For the text-containing cell, return its midpoint in [x, y] coordinate format. 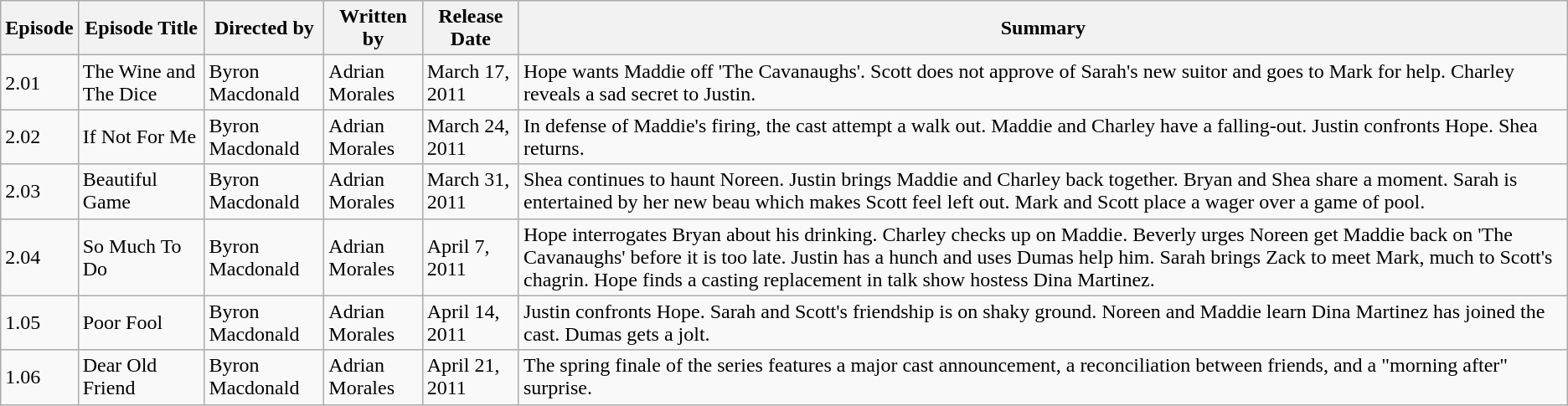
Directed by [265, 28]
Release Date [471, 28]
April 7, 2011 [471, 257]
April 14, 2011 [471, 323]
March 31, 2011 [471, 191]
April 21, 2011 [471, 377]
1.05 [39, 323]
Dear Old Friend [141, 377]
Justin confronts Hope. Sarah and Scott's friendship is on shaky ground. Noreen and Maddie learn Dina Martinez has joined the cast. Dumas gets a jolt. [1043, 323]
In defense of Maddie's firing, the cast attempt a walk out. Maddie and Charley have a falling-out. Justin confronts Hope. Shea returns. [1043, 137]
Episode Title [141, 28]
Summary [1043, 28]
2.02 [39, 137]
The Wine and The Dice [141, 82]
The spring finale of the series features a major cast announcement, a reconciliation between friends, and a "morning after" surprise. [1043, 377]
1.06 [39, 377]
March 17, 2011 [471, 82]
2.03 [39, 191]
2.04 [39, 257]
Beautiful Game [141, 191]
March 24, 2011 [471, 137]
So Much To Do [141, 257]
Episode [39, 28]
Poor Fool [141, 323]
If Not For Me [141, 137]
Written by [374, 28]
2.01 [39, 82]
